Identify which cell holds the provided text, then report its [X, Y] central coordinate. 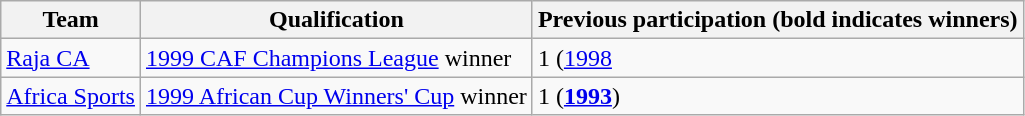
1 (1993) [778, 96]
Africa Sports [71, 96]
Raja CA [71, 58]
1999 African Cup Winners' Cup winner [336, 96]
1999 CAF Champions League winner [336, 58]
Qualification [336, 20]
Team [71, 20]
Previous participation (bold indicates winners) [778, 20]
1 (1998 [778, 58]
